Pinpoint the cell where the given text exists, returning its (X, Y) midpoint coordinate. 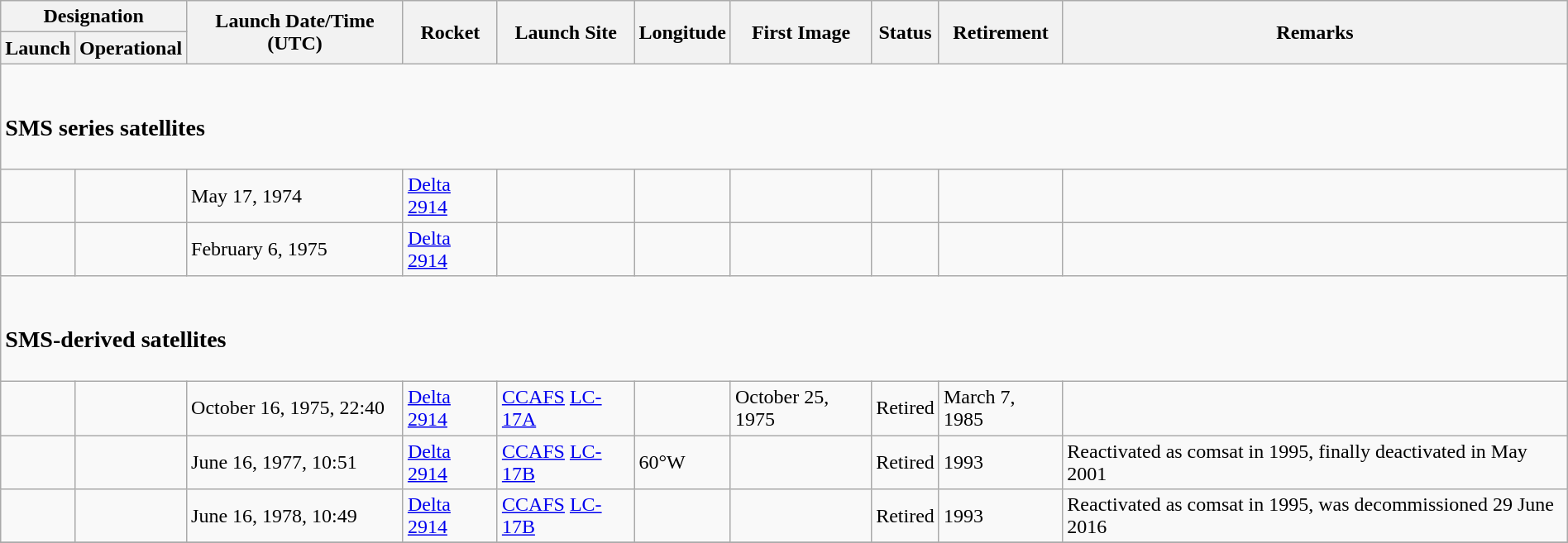
Operational (131, 48)
Retirement (1001, 32)
October 16, 1975, 22:40 (295, 408)
June 16, 1978, 10:49 (295, 516)
June 16, 1977, 10:51 (295, 461)
Launch (38, 48)
May 17, 1974 (295, 195)
SMS-derived satellites (784, 329)
Reactivated as comsat in 1995, was decommissioned 29 June 2016 (1315, 516)
Status (906, 32)
February 6, 1975 (295, 250)
First Image (801, 32)
Remarks (1315, 32)
Designation (94, 17)
Launch Date/Time (UTC) (295, 32)
Longitude (682, 32)
60°W (682, 461)
Rocket (450, 32)
Launch Site (566, 32)
Reactivated as comsat in 1995, finally deactivated in May 2001 (1315, 461)
October 25, 1975 (801, 408)
SMS series satellites (784, 116)
CCAFS LC-17A (566, 408)
March 7, 1985 (1001, 408)
